Detect which cell encompasses the target text, then output its (X, Y) center coordinate. 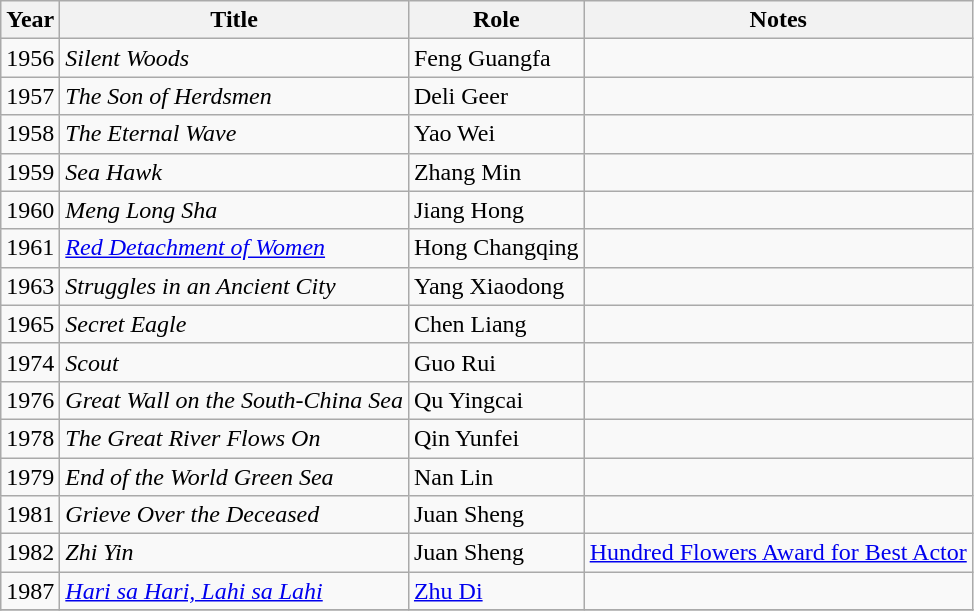
Yang Xiaodong (496, 286)
1957 (30, 96)
The Son of Herdsmen (234, 96)
1961 (30, 248)
Hundred Flowers Award for Best Actor (778, 553)
1960 (30, 210)
Sea Hawk (234, 172)
The Eternal Wave (234, 134)
Hari sa Hari, Lahi sa Lahi (234, 591)
Yao Wei (496, 134)
The Great River Flows On (234, 438)
Year (30, 20)
Great Wall on the South-China Sea (234, 400)
Nan Lin (496, 477)
Qin Yunfei (496, 438)
Feng Guangfa (496, 58)
Title (234, 20)
1959 (30, 172)
1978 (30, 438)
Scout (234, 362)
1963 (30, 286)
Hong Changqing (496, 248)
1976 (30, 400)
1982 (30, 553)
Role (496, 20)
1987 (30, 591)
1958 (30, 134)
Meng Long Sha (234, 210)
Red Detachment of Women (234, 248)
Chen Liang (496, 324)
Zhi Yin (234, 553)
Secret Eagle (234, 324)
1956 (30, 58)
Zhang Min (496, 172)
Deli Geer (496, 96)
Grieve Over the Deceased (234, 515)
Silent Woods (234, 58)
Qu Yingcai (496, 400)
1981 (30, 515)
Jiang Hong (496, 210)
1974 (30, 362)
End of the World Green Sea (234, 477)
Guo Rui (496, 362)
1965 (30, 324)
Notes (778, 20)
Struggles in an Ancient City (234, 286)
Zhu Di (496, 591)
1979 (30, 477)
